Find where the given text appears and provide that cell's center as (X, Y) coordinate. 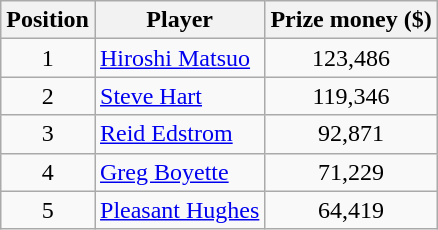
3 (48, 134)
5 (48, 210)
1 (48, 58)
Reid Edstrom (179, 134)
Steve Hart (179, 96)
Position (48, 20)
123,486 (351, 58)
4 (48, 172)
Player (179, 20)
71,229 (351, 172)
119,346 (351, 96)
64,419 (351, 210)
Prize money ($) (351, 20)
Greg Boyette (179, 172)
92,871 (351, 134)
Pleasant Hughes (179, 210)
2 (48, 96)
Hiroshi Matsuo (179, 58)
